Scan for the cell matching the given text and deliver its (X, Y) coordinate at center. 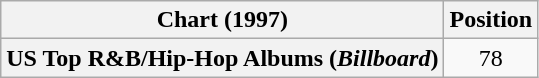
Chart (1997) (222, 20)
Position (491, 20)
US Top R&B/Hip-Hop Albums (Billboard) (222, 58)
78 (491, 58)
